Identify which cell holds the provided text, then report its [X, Y] central coordinate. 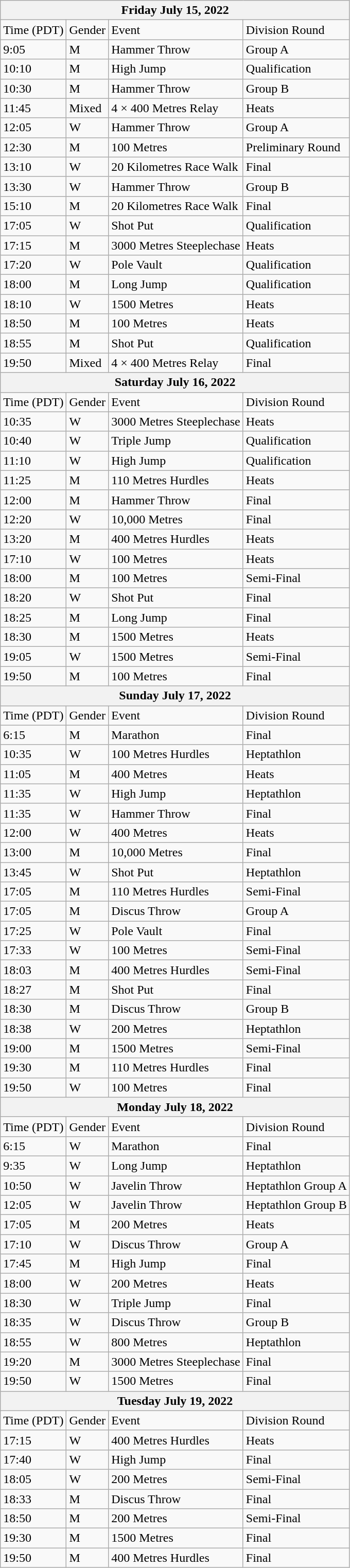
10:10 [33, 69]
17:33 [33, 950]
18:27 [33, 990]
Heptathlon Group B [296, 1205]
17:25 [33, 931]
18:03 [33, 970]
10:40 [33, 441]
19:20 [33, 1362]
13:10 [33, 167]
Tuesday July 19, 2022 [175, 1401]
11:10 [33, 461]
Heptathlon Group A [296, 1185]
Friday July 15, 2022 [175, 10]
18:25 [33, 618]
Monday July 18, 2022 [175, 1107]
17:20 [33, 265]
13:45 [33, 872]
800 Metres [176, 1342]
10:30 [33, 89]
17:45 [33, 1264]
18:33 [33, 1499]
Sunday July 17, 2022 [175, 696]
19:05 [33, 657]
Preliminary Round [296, 147]
13:30 [33, 186]
100 Metres Hurdles [176, 754]
11:45 [33, 108]
13:20 [33, 539]
17:40 [33, 1459]
18:10 [33, 304]
18:20 [33, 598]
12:20 [33, 519]
18:05 [33, 1479]
9:35 [33, 1166]
19:00 [33, 1048]
9:05 [33, 49]
12:30 [33, 147]
18:38 [33, 1029]
13:00 [33, 852]
Saturday July 16, 2022 [175, 382]
11:25 [33, 480]
18:35 [33, 1323]
10:50 [33, 1185]
15:10 [33, 206]
11:05 [33, 774]
